From the cell containing the given text, extract its center point as [x, y] coordinate. 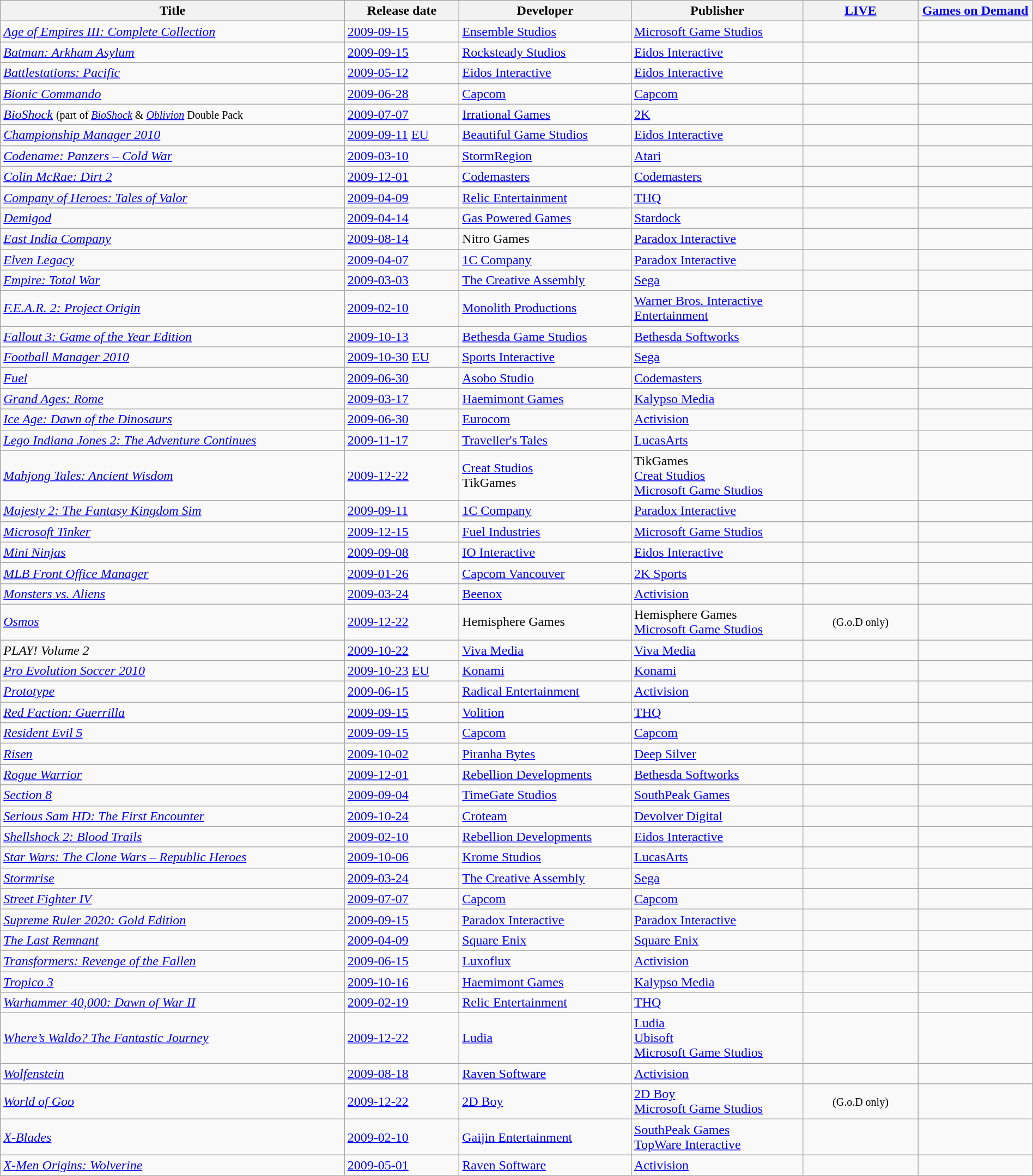
Capcom Vancouver [545, 573]
Championship Manager 2010 [173, 135]
Street Fighter IV [173, 899]
Devolver Digital [717, 816]
East India Company [173, 239]
2009-02-19 [402, 1003]
Monolith Productions [545, 308]
Mini Ninjas [173, 552]
Transformers: Revenge of the Fallen [173, 961]
Osmos [173, 622]
Bethesda Game Studios [545, 337]
X-Men Origins: Wolverine [173, 1165]
Fuel [173, 378]
Prototype [173, 692]
Rocksteady Studios [545, 52]
X-Blades [173, 1137]
Sports Interactive [545, 357]
F.E.A.R. 2: Project Origin [173, 308]
2009-11-17 [402, 440]
2009-10-02 [402, 754]
Warhammer 40,000: Dawn of War II [173, 1003]
Pro Evolution Soccer 2010 [173, 671]
LIVE [860, 11]
Hemisphere GamesMicrosoft Game Studios [717, 622]
Stormrise [173, 878]
Ludia [545, 1038]
Monsters vs. Aliens [173, 594]
2009-08-14 [402, 239]
2009-04-07 [402, 260]
2009-10-23 EU [402, 671]
2009-10-22 [402, 650]
2K Sports [717, 573]
Krome Studios [545, 857]
2D BoyMicrosoft Game Studios [717, 1101]
2009-09-04 [402, 795]
Ensemble Studios [545, 32]
PLAY! Volume 2 [173, 650]
Eurocom [545, 419]
Ice Age: Dawn of the Dinosaurs [173, 419]
Developer [545, 11]
2009-10-06 [402, 857]
LudiaUbisoftMicrosoft Game Studios [717, 1038]
Gas Powered Games [545, 218]
Where’s Waldo? The Fantastic Journey [173, 1038]
Hemisphere Games [545, 622]
Colin McRae: Dirt 2 [173, 176]
BioShock (part of BioShock & Oblivion Double Pack [173, 114]
Rogue Warrior [173, 775]
2009-09-11 EU [402, 135]
2K [717, 114]
Asobo Studio [545, 378]
Serious Sam HD: The First Encounter [173, 816]
Release date [402, 11]
SouthPeak Games [717, 795]
2D Boy [545, 1101]
Luxoflux [545, 961]
World of Goo [173, 1101]
2009-03-17 [402, 399]
Red Faction: Guerrilla [173, 712]
Traveller's Tales [545, 440]
2009-03-10 [402, 156]
IO Interactive [545, 552]
2009-10-13 [402, 337]
StormRegion [545, 156]
Grand Ages: Rome [173, 399]
Croteam [545, 816]
Lego Indiana Jones 2: The Adventure Continues [173, 440]
Games on Demand [975, 11]
Publisher [717, 11]
Fuel Industries [545, 532]
2009-03-03 [402, 281]
2009-04-14 [402, 218]
Demigod [173, 218]
Company of Heroes: Tales of Valor [173, 197]
Battlestations: Pacific [173, 73]
Football Manager 2010 [173, 357]
Irrational Games [545, 114]
The Last Remnant [173, 940]
Nitro Games [545, 239]
Risen [173, 754]
2009-08-18 [402, 1074]
2009-01-26 [402, 573]
Bionic Commando [173, 94]
2009-09-11 [402, 511]
Atari [717, 156]
Star Wars: The Clone Wars – Republic Heroes [173, 857]
Radical Entertainment [545, 692]
Warner Bros. Interactive Entertainment [717, 308]
Majesty 2: The Fantasy Kingdom Sim [173, 511]
2009-10-24 [402, 816]
Elven Legacy [173, 260]
Creat StudiosTikGames [545, 476]
Shellshock 2: Blood Trails [173, 837]
2009-10-16 [402, 982]
Tropico 3 [173, 982]
Fallout 3: Game of the Year Edition [173, 337]
Beenox [545, 594]
Section 8 [173, 795]
Title [173, 11]
TikGamesCreat StudiosMicrosoft Game Studios [717, 476]
Volition [545, 712]
Piranha Bytes [545, 754]
Supreme Ruler 2020: Gold Edition [173, 919]
Deep Silver [717, 754]
SouthPeak GamesTopWare Interactive [717, 1137]
Beautiful Game Studios [545, 135]
Wolfenstein [173, 1074]
Codename: Panzers – Cold War [173, 156]
Stardock [717, 218]
MLB Front Office Manager [173, 573]
Mahjong Tales: Ancient Wisdom [173, 476]
2009-12-15 [402, 532]
TimeGate Studios [545, 795]
Microsoft Tinker [173, 532]
Empire: Total War [173, 281]
Batman: Arkham Asylum [173, 52]
Age of Empires III: Complete Collection [173, 32]
Resident Evil 5 [173, 733]
2009-05-01 [402, 1165]
2009-06-28 [402, 94]
2009-09-08 [402, 552]
2009-10-30 EU [402, 357]
Gaijin Entertainment [545, 1137]
2009-05-12 [402, 73]
